Determine the [X, Y] coordinate at the center of the cell enclosing the given text.  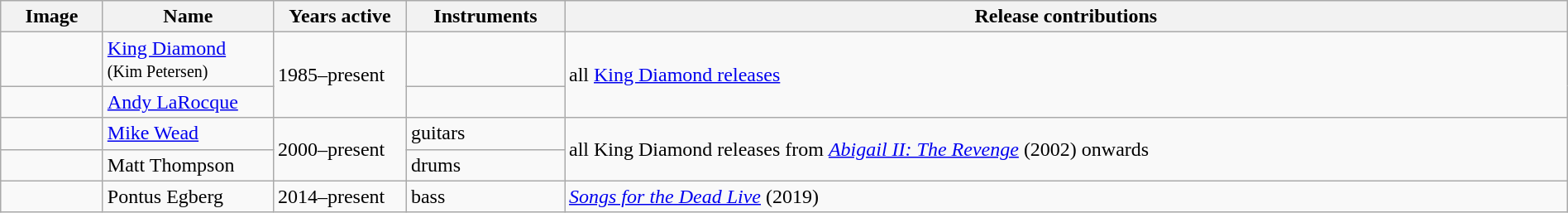
Instruments [485, 17]
Matt Thompson [188, 165]
2014–present [339, 196]
Years active [339, 17]
Release contributions [1065, 17]
Andy LaRocque [188, 102]
Pontus Egberg [188, 196]
2000–present [339, 149]
Image [52, 17]
bass [485, 196]
drums [485, 165]
Name [188, 17]
Songs for the Dead Live (2019) [1065, 196]
guitars [485, 133]
Mike Wead [188, 133]
all King Diamond releases from Abigail II: The Revenge (2002) onwards [1065, 149]
King Diamond(Kim Petersen) [188, 60]
all King Diamond releases [1065, 75]
1985–present [339, 75]
